Search for the cell housing the specified text and yield its (X, Y) center coordinate. 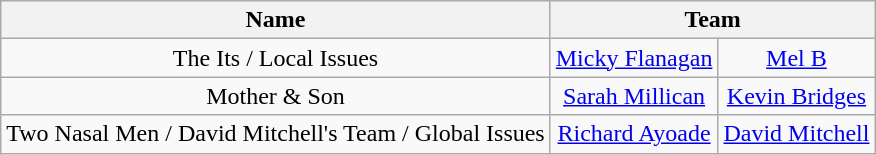
Two Nasal Men / David Mitchell's Team / Global Issues (276, 134)
The Its / Local Issues (276, 58)
Name (276, 20)
Mel B (796, 58)
Sarah Millican (634, 96)
Kevin Bridges (796, 96)
David Mitchell (796, 134)
Mother & Son (276, 96)
Micky Flanagan (634, 58)
Team (712, 20)
Richard Ayoade (634, 134)
